Detect which cell encompasses the target text, then output its (x, y) center coordinate. 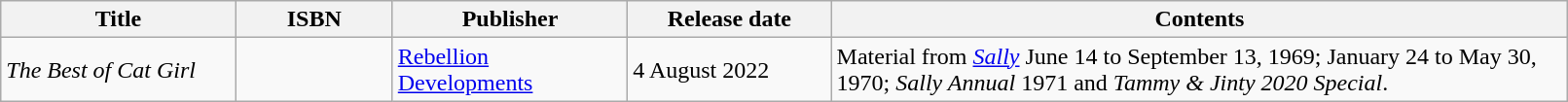
ISBN (313, 19)
Title (119, 19)
Publisher (510, 19)
Material from Sally June 14 to September 13, 1969; January 24 to May 30, 1970; Sally Annual 1971 and Tammy & Jinty 2020 Special. (1199, 70)
4 August 2022 (730, 70)
Release date (730, 19)
Contents (1199, 19)
The Best of Cat Girl (119, 70)
Rebellion Developments (510, 70)
